For the text-containing cell, return its midpoint in (X, Y) coordinate format. 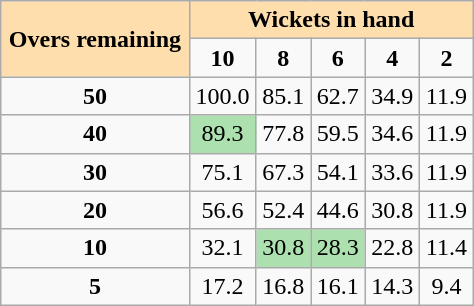
62.7 (338, 96)
56.6 (222, 210)
44.6 (338, 210)
11.4 (447, 248)
9.4 (447, 286)
6 (338, 58)
33.6 (392, 172)
16.1 (338, 286)
5 (95, 286)
30 (95, 172)
77.8 (284, 134)
20 (95, 210)
14.3 (392, 286)
16.8 (284, 286)
100.0 (222, 96)
67.3 (284, 172)
22.8 (392, 248)
Wickets in hand (331, 20)
75.1 (222, 172)
17.2 (222, 286)
40 (95, 134)
32.1 (222, 248)
2 (447, 58)
89.3 (222, 134)
34.6 (392, 134)
8 (284, 58)
34.9 (392, 96)
4 (392, 58)
28.3 (338, 248)
50 (95, 96)
85.1 (284, 96)
52.4 (284, 210)
54.1 (338, 172)
59.5 (338, 134)
Overs remaining (95, 39)
